Locate the cell with the specified text and output its (x, y) center coordinate. 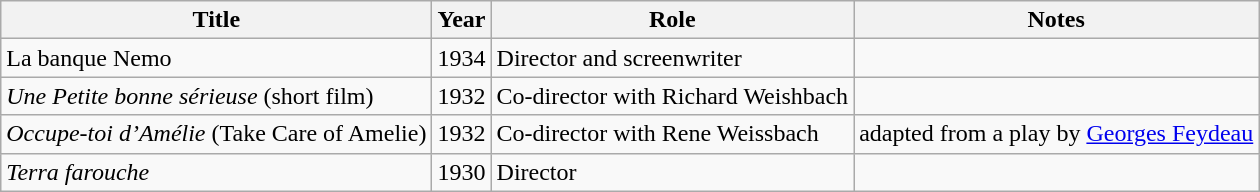
adapted from a play by Georges Feydeau (1056, 134)
Occupe-toi d’Amélie (Take Care of Amelie) (216, 134)
Terra farouche (216, 172)
Director and screenwriter (672, 58)
La banque Nemo (216, 58)
Year (462, 20)
Title (216, 20)
Co-director with Richard Weishbach (672, 96)
Co-director with Rene Weissbach (672, 134)
Notes (1056, 20)
1930 (462, 172)
Director (672, 172)
1934 (462, 58)
Role (672, 20)
Une Petite bonne sérieuse (short film) (216, 96)
